Return [x, y] of the center of cell containing provided text 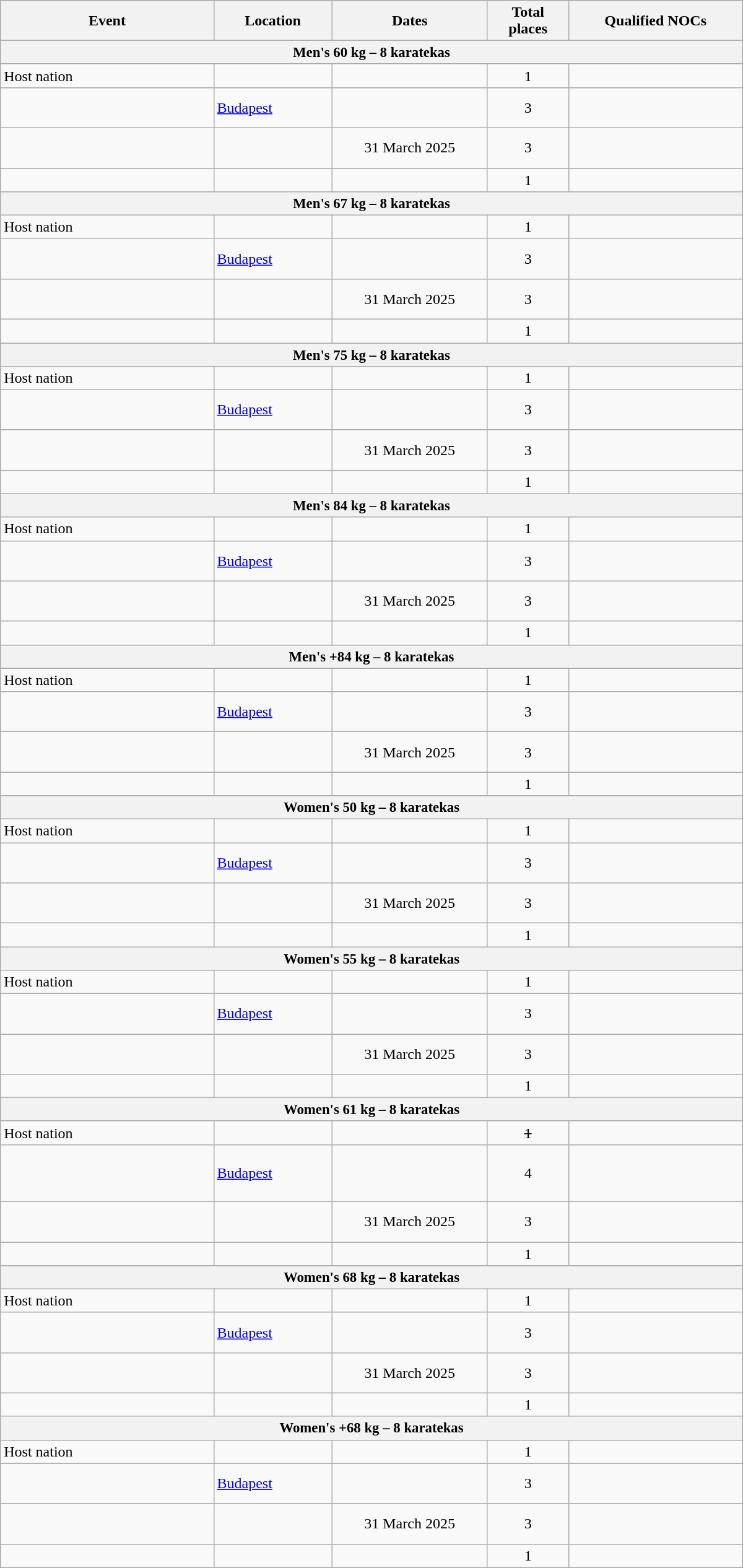
Women's +68 kg – 8 karatekas [371, 1428]
Men's 84 kg – 8 karatekas [371, 505]
Event [107, 21]
Men's 67 kg – 8 karatekas [371, 204]
Women's 50 kg – 8 karatekas [371, 808]
Location [272, 21]
4 [528, 1173]
Women's 55 kg – 8 karatekas [371, 959]
Men's +84 kg – 8 karatekas [371, 656]
Women's 68 kg – 8 karatekas [371, 1278]
Qualified NOCs [655, 21]
Women's 61 kg – 8 karatekas [371, 1110]
Men's 60 kg – 8 karatekas [371, 53]
Dates [410, 21]
Men's 75 kg – 8 karatekas [371, 355]
Total places [528, 21]
